Pinpoint the cell where the given text exists, returning its (X, Y) midpoint coordinate. 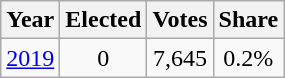
0.2% (248, 58)
Year (30, 20)
2019 (30, 58)
7,645 (180, 58)
0 (104, 58)
Share (248, 20)
Votes (180, 20)
Elected (104, 20)
